Identify which cell holds the provided text, then report its (X, Y) central coordinate. 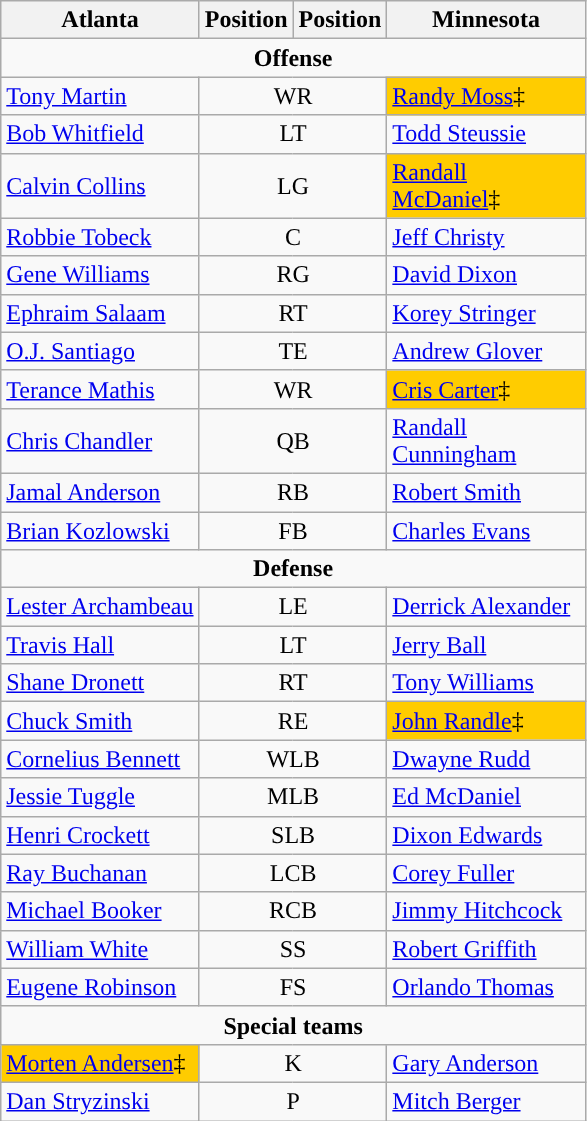
Special teams (294, 1025)
Cris Carter‡ (486, 389)
QB (293, 440)
TE (293, 351)
LE (293, 607)
Andrew Glover (486, 351)
Robert Smith (486, 492)
RG (293, 275)
RE (293, 721)
Minnesota (486, 20)
RCB (293, 911)
Brian Kozlowski (100, 531)
Gene Williams (100, 275)
Jerry Ball (486, 645)
C (293, 237)
LG (293, 186)
Ray Buchanan (100, 873)
Lester Archambeau (100, 607)
Chuck Smith (100, 721)
Cornelius Bennett (100, 759)
Michael Booker (100, 911)
Calvin Collins (100, 186)
FB (293, 531)
Atlanta (100, 20)
Terance Mathis (100, 389)
Orlando Thomas (486, 987)
John Randle‡ (486, 721)
Tony Martin (100, 96)
FS (293, 987)
Randy Moss‡ (486, 96)
Randall Cunningham (486, 440)
O.J. Santiago (100, 351)
Shane Dronett (100, 683)
Dixon Edwards (486, 835)
William White (100, 949)
LCB (293, 873)
SLB (293, 835)
Chris Chandler (100, 440)
Charles Evans (486, 531)
Randall McDaniel‡ (486, 186)
Robert Griffith (486, 949)
Mitch Berger (486, 1101)
Defense (294, 569)
David Dixon (486, 275)
Robbie Tobeck (100, 237)
Corey Fuller (486, 873)
Bob Whitfield (100, 134)
Dwayne Rudd (486, 759)
P (293, 1101)
WLB (293, 759)
Ed McDaniel (486, 797)
Dan Stryzinski (100, 1101)
Derrick Alexander (486, 607)
Korey Stringer (486, 313)
Jimmy Hitchcock (486, 911)
Jeff Christy (486, 237)
Travis Hall (100, 645)
Jessie Tuggle (100, 797)
Jamal Anderson (100, 492)
MLB (293, 797)
SS (293, 949)
Tony Williams (486, 683)
Offense (294, 58)
Morten Andersen‡ (100, 1063)
Henri Crockett (100, 835)
RB (293, 492)
Gary Anderson (486, 1063)
Todd Steussie (486, 134)
Eugene Robinson (100, 987)
K (293, 1063)
Ephraim Salaam (100, 313)
